Return (x, y) of the center of cell containing provided text 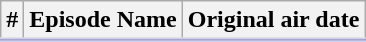
Episode Name (103, 21)
# (12, 21)
Original air date (274, 21)
